Scan for the cell matching the given text and deliver its [X, Y] coordinate at center. 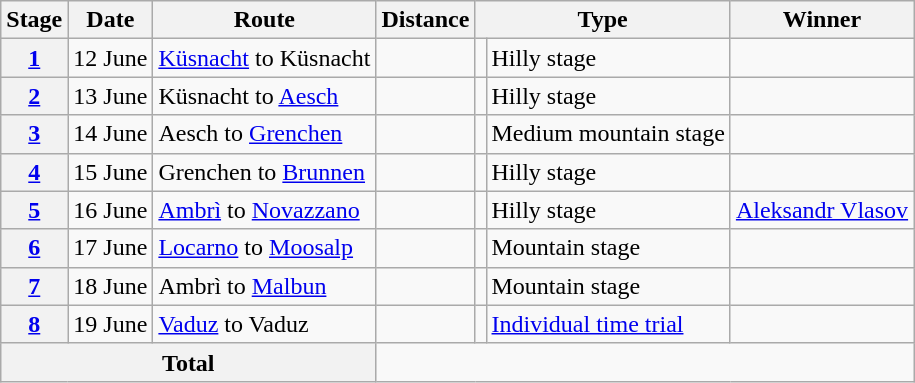
Ambrì to Malbun [264, 286]
8 [34, 324]
3 [34, 134]
19 June [110, 324]
17 June [110, 248]
Date [110, 20]
2 [34, 96]
Stage [34, 20]
15 June [110, 172]
5 [34, 210]
Küsnacht to Aesch [264, 96]
13 June [110, 96]
Distance [426, 20]
4 [34, 172]
Aleksandr Vlasov [822, 210]
Grenchen to Brunnen [264, 172]
16 June [110, 210]
Winner [822, 20]
Type [602, 20]
Aesch to Grenchen [264, 134]
Medium mountain stage [608, 134]
Locarno to Moosalp [264, 248]
Route [264, 20]
Ambrì to Novazzano [264, 210]
12 June [110, 58]
Küsnacht to Küsnacht [264, 58]
Total [188, 362]
14 June [110, 134]
1 [34, 58]
18 June [110, 286]
7 [34, 286]
Individual time trial [608, 324]
Vaduz to Vaduz [264, 324]
6 [34, 248]
